Provide the (x, y) coordinate of the cell's center where the given text is located.  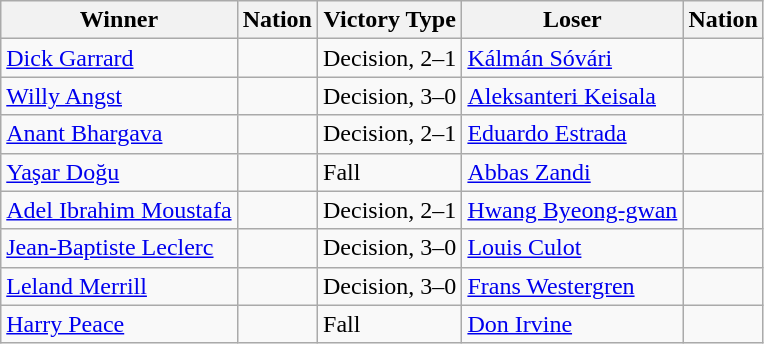
Frans Westergren (572, 286)
Leland Merrill (119, 286)
Winner (119, 20)
Adel Ibrahim Moustafa (119, 210)
Dick Garrard (119, 58)
Loser (572, 20)
Don Irvine (572, 324)
Harry Peace (119, 324)
Willy Angst (119, 96)
Yaşar Doğu (119, 172)
Abbas Zandi (572, 172)
Louis Culot (572, 248)
Jean-Baptiste Leclerc (119, 248)
Aleksanteri Keisala (572, 96)
Victory Type (390, 20)
Kálmán Sóvári (572, 58)
Hwang Byeong-gwan (572, 210)
Eduardo Estrada (572, 134)
Anant Bhargava (119, 134)
